Output the [X, Y] coordinate of the center of the cell containing the given text.  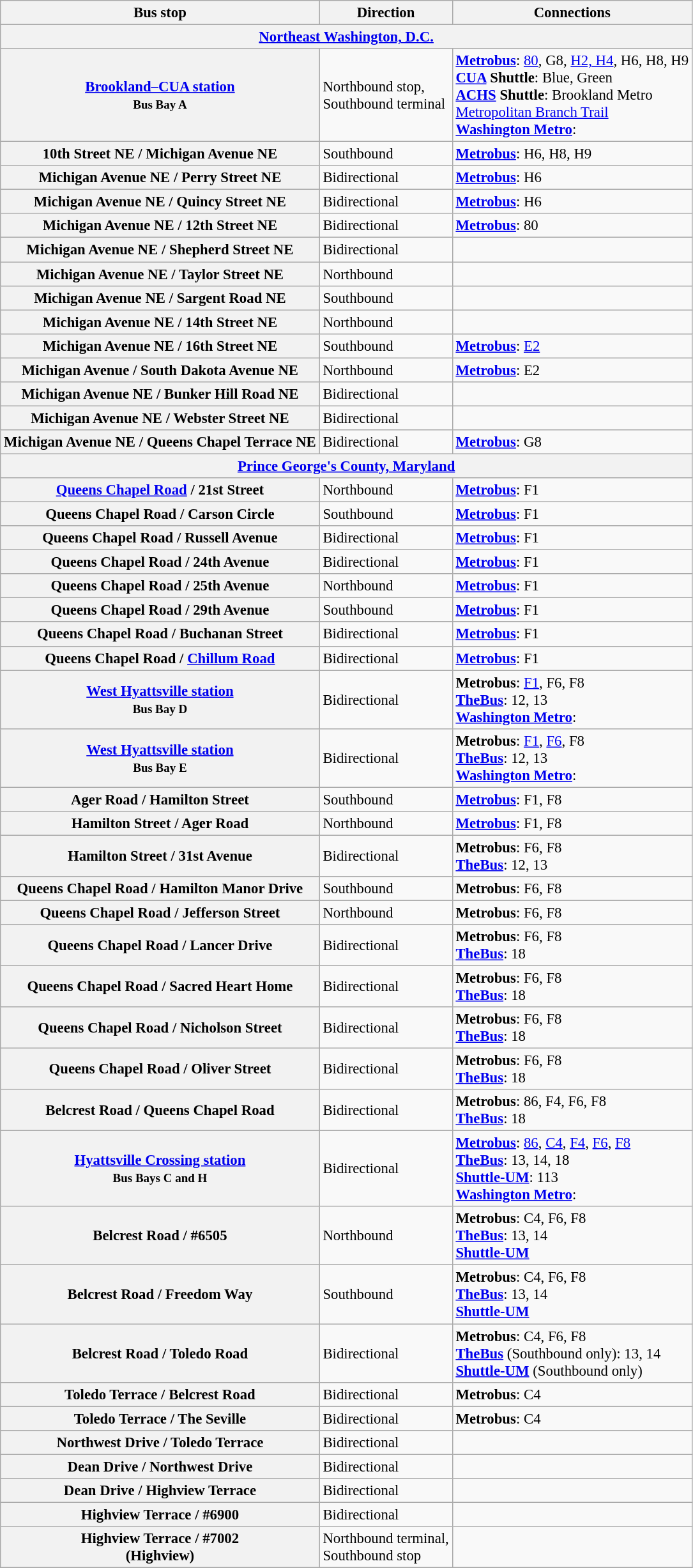
Direction [386, 13]
Metrobus: 86, F4, F6, F8 TheBus: 18 [572, 1111]
Michigan Avenue NE / Taylor Street NE [160, 274]
Queens Chapel Road / Sacred Heart Home [160, 987]
Metrobus: C4, F6, F8 TheBus (Southbound only): 13, 14 Shuttle-UM (Southbound only) [572, 1353]
Michigan Avenue NE / Quincy Street NE [160, 202]
Northbound stop,Southbound terminal [386, 95]
10th Street NE / Michigan Avenue NE [160, 154]
Metrobus: 80, G8, H2, H4, H6, H8, H9 CUA Shuttle: Blue, Green ACHS Shuttle: Brookland Metro Metropolitan Branch Trail Washington Metro: [572, 95]
Hyattsville Crossing stationBus Bays C and H [160, 1169]
Metrobus: 86, C4, F4, F6, F8 TheBus: 13, 14, 18 Shuttle-UM: 113 Washington Metro: [572, 1169]
Queens Chapel Road / Carson Circle [160, 514]
West Hyattsville stationBus Bay E [160, 758]
Michigan Avenue / South Dakota Avenue NE [160, 370]
Dean Drive / Northwest Drive [160, 1466]
Dean Drive / Highview Terrace [160, 1491]
Belcrest Road / Toledo Road [160, 1353]
Hamilton Street / 31st Avenue [160, 856]
Highview Terrace / #6900 [160, 1514]
Michigan Avenue NE / 12th Street NE [160, 226]
Northbound terminal,Southbound stop [386, 1548]
Michigan Avenue NE / Webster Street NE [160, 418]
Queens Chapel Road / Nicholson Street [160, 1027]
Queens Chapel Road / Buchanan Street [160, 634]
Connections [572, 13]
Michigan Avenue NE / Bunker Hill Road NE [160, 394]
Michigan Avenue NE / Shepherd Street NE [160, 250]
Metrobus: F6, F8 TheBus: 12, 13 [572, 856]
Queens Chapel Road / Chillum Road [160, 658]
Belcrest Road / #6505 [160, 1236]
Queens Chapel Road / 24th Avenue [160, 562]
Michigan Avenue NE / 14th Street NE [160, 322]
Queens Chapel Road / 25th Avenue [160, 586]
Michigan Avenue NE / Queens Chapel Terrace NE [160, 442]
Northeast Washington, D.C. [346, 37]
Michigan Avenue NE / Sargent Road NE [160, 298]
Metrobus: H6, H8, H9 [572, 154]
Queens Chapel Road / Hamilton Manor Drive [160, 889]
Bus stop [160, 13]
Toledo Terrace / Belcrest Road [160, 1394]
Belcrest Road / Queens Chapel Road [160, 1111]
Queens Chapel Road / 29th Avenue [160, 610]
Highview Terrace / #7002(Highview) [160, 1548]
Brookland–CUA stationBus Bay A [160, 95]
Toledo Terrace / The Seville [160, 1418]
Michigan Avenue NE / 16th Street NE [160, 346]
Prince George's County, Maryland [346, 466]
Queens Chapel Road / 21st Street [160, 490]
Hamilton Street / Ager Road [160, 824]
Queens Chapel Road / Oliver Street [160, 1070]
Ager Road / Hamilton Street [160, 799]
Michigan Avenue NE / Perry Street NE [160, 178]
Queens Chapel Road / Lancer Drive [160, 946]
Queens Chapel Road / Russell Avenue [160, 538]
Northwest Drive / Toledo Terrace [160, 1442]
Metrobus: 80 [572, 226]
Queens Chapel Road / Jefferson Street [160, 912]
Belcrest Road / Freedom Way [160, 1295]
West Hyattsville stationBus Bay D [160, 700]
Metrobus: G8 [572, 442]
